Identify which cell holds the provided text, then report its (x, y) central coordinate. 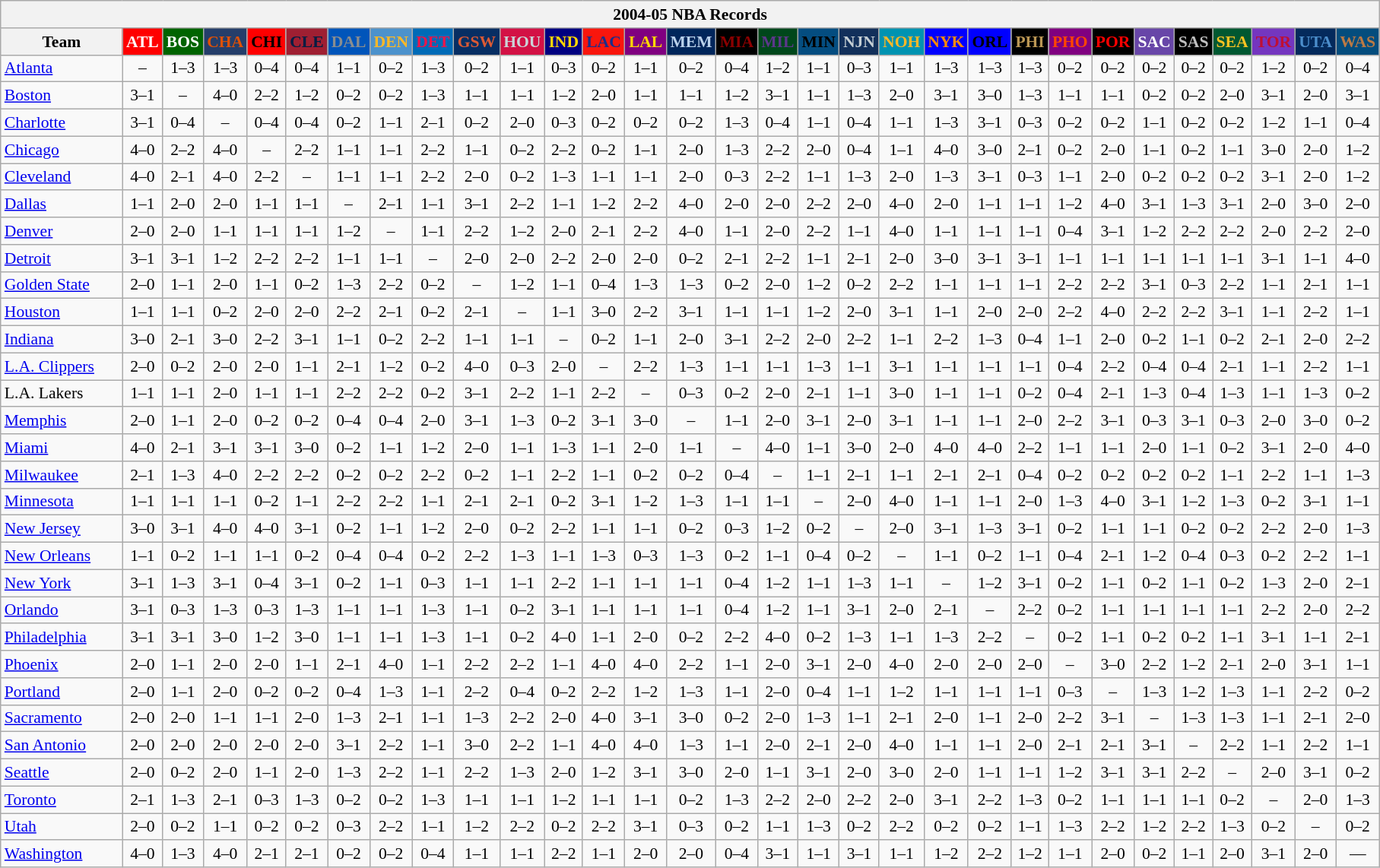
New York (62, 583)
Indiana (62, 340)
NYK (946, 42)
New Orleans (62, 556)
Miami (62, 448)
CLE (307, 42)
L.A. Clippers (62, 366)
Atlanta (62, 68)
ORL (990, 42)
SAS (1194, 42)
DET (433, 42)
— (1358, 854)
WAS (1358, 42)
TOR (1274, 42)
UTA (1315, 42)
Chicago (62, 150)
LAL (646, 42)
HOU (522, 42)
Utah (62, 827)
DAL (349, 42)
Memphis (62, 421)
Seattle (62, 773)
Orlando (62, 610)
Phoenix (62, 664)
Boston (62, 96)
POR (1113, 42)
Denver (62, 231)
Detroit (62, 258)
SAC (1154, 42)
New Jersey (62, 529)
Sacramento (62, 718)
GSW (477, 42)
Minnesota (62, 502)
SEA (1232, 42)
Portland (62, 692)
DEN (391, 42)
BOS (182, 42)
2004-05 NBA Records (690, 14)
NJN (859, 42)
Golden State (62, 285)
MEM (690, 42)
Houston (62, 312)
L.A. Lakers (62, 394)
Charlotte (62, 123)
MIA (737, 42)
Toronto (62, 800)
Cleveland (62, 177)
LAC (604, 42)
MIN (818, 42)
Team (62, 42)
PHO (1071, 42)
Washington (62, 854)
CHI (266, 42)
Dallas (62, 204)
San Antonio (62, 746)
NOH (902, 42)
PHI (1029, 42)
CHA (225, 42)
Milwaukee (62, 475)
IND (563, 42)
ATL (143, 42)
Philadelphia (62, 638)
MIL (777, 42)
